Extract the [x, y] coordinate from the center of the cell holding the provided text.  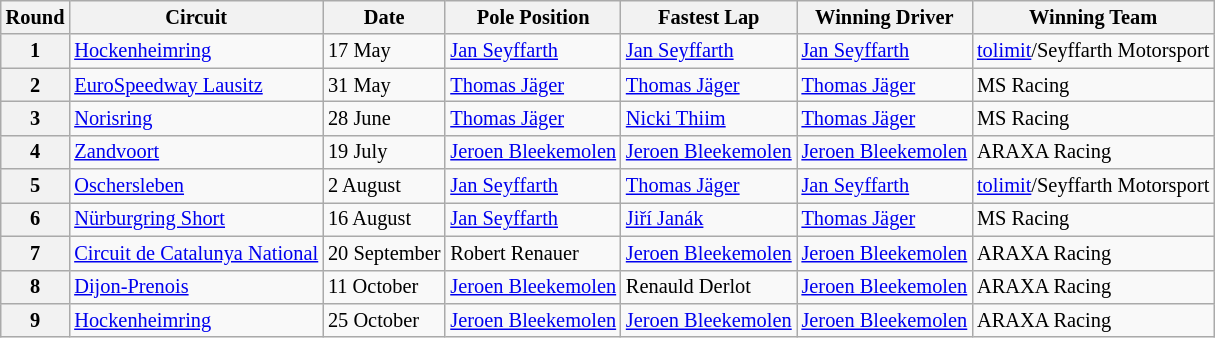
Nürburgring Short [196, 219]
8 [36, 287]
EuroSpeedway Lausitz [196, 85]
Circuit [196, 17]
Round [36, 17]
6 [36, 219]
2 [36, 85]
5 [36, 186]
Renauld Derlot [709, 287]
2 August [384, 186]
Pole Position [533, 17]
4 [36, 152]
Winning Team [1093, 17]
3 [36, 118]
Jiří Janák [709, 219]
31 May [384, 85]
9 [36, 320]
Dijon-Prenois [196, 287]
20 September [384, 253]
Nicki Thiim [709, 118]
28 June [384, 118]
Date [384, 17]
1 [36, 51]
Norisring [196, 118]
Oschersleben [196, 186]
17 May [384, 51]
Fastest Lap [709, 17]
19 July [384, 152]
11 October [384, 287]
Winning Driver [885, 17]
16 August [384, 219]
Zandvoort [196, 152]
7 [36, 253]
25 October [384, 320]
Circuit de Catalunya National [196, 253]
Robert Renauer [533, 253]
